Scan for the cell matching the given text and deliver its [X, Y] coordinate at center. 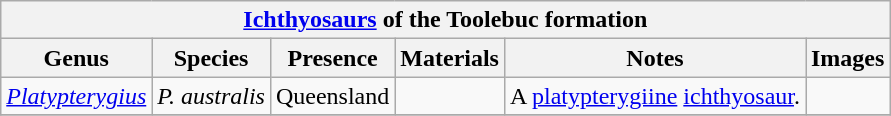
Notes [654, 58]
Presence [332, 58]
Images [848, 58]
Genus [76, 58]
Species [212, 58]
Materials [450, 58]
Ichthyosaurs of the Toolebuc formation [446, 20]
Queensland [332, 96]
Platypterygius [76, 96]
A platypterygiine ichthyosaur. [654, 96]
P. australis [212, 96]
